Detect which cell encompasses the target text, then output its (x, y) center coordinate. 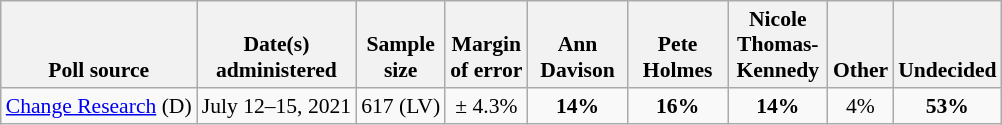
Change Research (D) (99, 106)
AnnDavison (577, 44)
Date(s)administered (276, 44)
Marginof error (486, 44)
NicoleThomas-Kennedy (778, 44)
± 4.3% (486, 106)
16% (678, 106)
PeteHolmes (678, 44)
4% (860, 106)
July 12–15, 2021 (276, 106)
Undecided (947, 44)
Samplesize (400, 44)
Poll source (99, 44)
617 (LV) (400, 106)
53% (947, 106)
Other (860, 44)
